Detect which cell encompasses the target text, then output its (x, y) center coordinate. 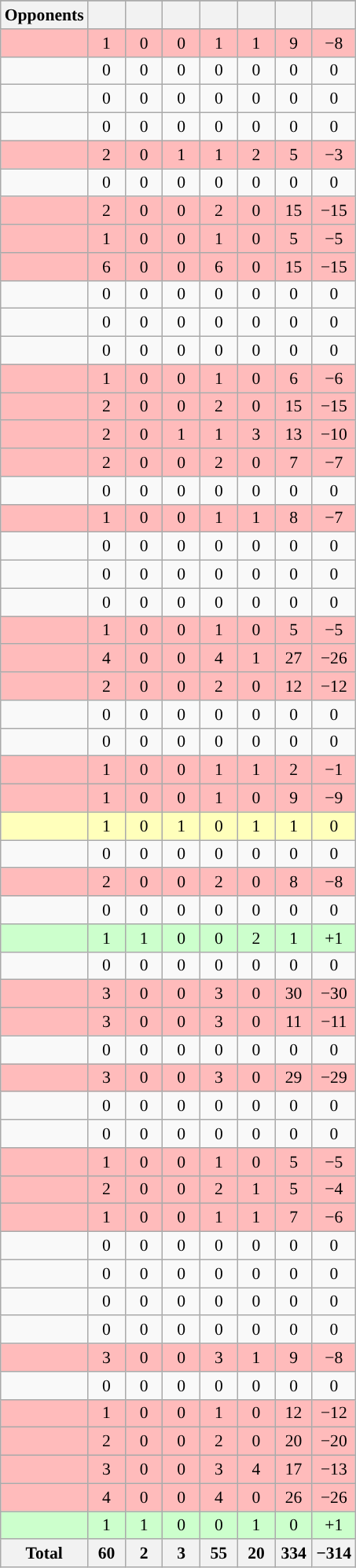
−1 (333, 770)
Total (44, 1554)
27 (294, 659)
−4 (333, 1190)
334 (294, 1554)
Opponents (44, 15)
−29 (333, 1078)
−3 (333, 155)
−314 (333, 1554)
−10 (333, 435)
60 (107, 1554)
11 (294, 1022)
55 (219, 1554)
13 (294, 435)
−9 (333, 799)
−13 (333, 1470)
26 (294, 1497)
17 (294, 1470)
30 (294, 994)
−20 (333, 1442)
−11 (333, 1022)
−30 (333, 994)
29 (294, 1078)
